Extract the (x, y) coordinate from the center of the cell holding the provided text.  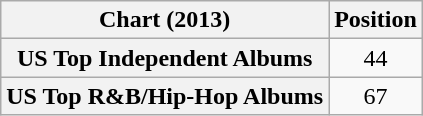
44 (376, 58)
Chart (2013) (165, 20)
67 (376, 96)
Position (376, 20)
US Top Independent Albums (165, 58)
US Top R&B/Hip-Hop Albums (165, 96)
